Find where the given text appears and provide that cell's center as [x, y] coordinate. 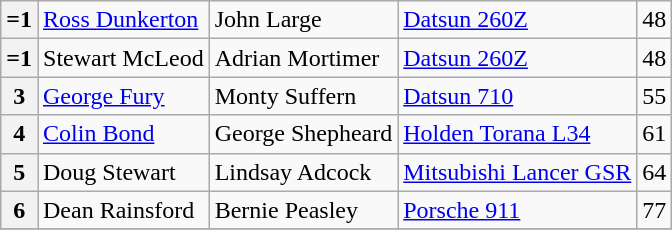
Colin Bond [124, 134]
Monty Suffern [304, 96]
Lindsay Adcock [304, 172]
John Large [304, 20]
Dean Rainsford [124, 210]
George Fury [124, 96]
Porsche 911 [518, 210]
4 [20, 134]
George Shepheard [304, 134]
64 [654, 172]
Mitsubishi Lancer GSR [518, 172]
Holden Torana L34 [518, 134]
Bernie Peasley [304, 210]
Ross Dunkerton [124, 20]
3 [20, 96]
55 [654, 96]
77 [654, 210]
Doug Stewart [124, 172]
61 [654, 134]
6 [20, 210]
5 [20, 172]
Stewart McLeod [124, 58]
Datsun 710 [518, 96]
Adrian Mortimer [304, 58]
